Determine the (x, y) coordinate at the center of the cell enclosing the given text.  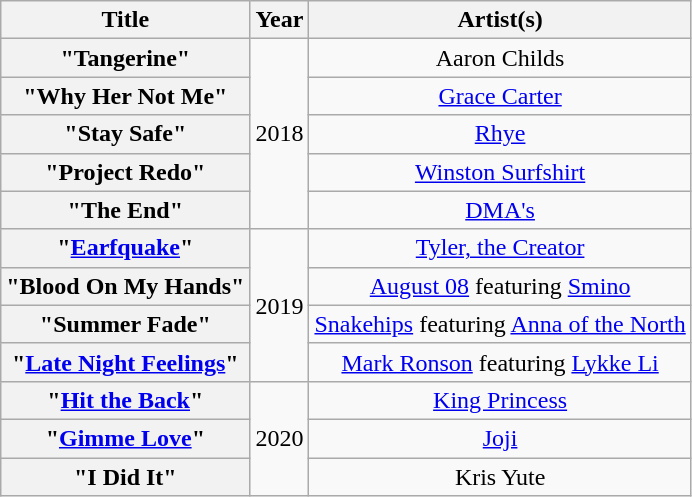
"Late Night Feelings" (126, 362)
"Hit the Back" (126, 400)
"Blood On My Hands" (126, 286)
"Project Redo" (126, 172)
"Gimme Love" (126, 438)
Tyler, the Creator (500, 248)
"Why Her Not Me" (126, 96)
Grace Carter (500, 96)
"I Did It" (126, 477)
August 08 featuring Smino (500, 286)
Aaron Childs (500, 58)
Winston Surfshirt (500, 172)
"Summer Fade" (126, 324)
DMA's (500, 210)
"Stay Safe" (126, 134)
"Tangerine" (126, 58)
2020 (280, 438)
Joji (500, 438)
Title (126, 20)
King Princess (500, 400)
Snakehips featuring Anna of the North (500, 324)
"Earfquake" (126, 248)
Year (280, 20)
"The End" (126, 210)
Artist(s) (500, 20)
Mark Ronson featuring Lykke Li (500, 362)
Kris Yute (500, 477)
2018 (280, 134)
2019 (280, 305)
Rhye (500, 134)
